Provide the (x, y) coordinate of the cell's center where the given text is located.  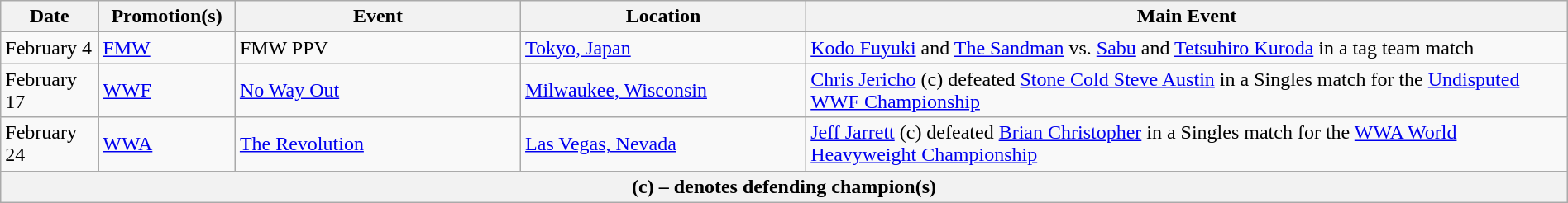
(c) – denotes defending champion(s) (784, 186)
Date (50, 17)
February 17 (50, 91)
Promotion(s) (167, 17)
Jeff Jarrett (c) defeated Brian Christopher in a Singles match for the WWA World Heavyweight Championship (1188, 144)
WWF (167, 91)
Milwaukee, Wisconsin (663, 91)
February 4 (50, 48)
The Revolution (377, 144)
Tokyo, Japan (663, 48)
Kodo Fuyuki and The Sandman vs. Sabu and Tetsuhiro Kuroda in a tag team match (1188, 48)
Main Event (1188, 17)
Event (377, 17)
Las Vegas, Nevada (663, 144)
No Way Out (377, 91)
WWA (167, 144)
FMW PPV (377, 48)
Location (663, 17)
FMW (167, 48)
February 24 (50, 144)
Chris Jericho (c) defeated Stone Cold Steve Austin in a Singles match for the Undisputed WWF Championship (1188, 91)
